Pinpoint the cell where the given text exists, returning its [x, y] midpoint coordinate. 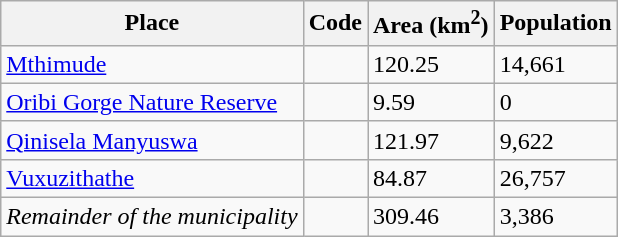
9,622 [556, 140]
84.87 [432, 178]
9.59 [432, 102]
121.97 [432, 140]
26,757 [556, 178]
Place [152, 24]
0 [556, 102]
Qinisela Manyuswa [152, 140]
Vuxuzithathe [152, 178]
Code [335, 24]
Population [556, 24]
Oribi Gorge Nature Reserve [152, 102]
Remainder of the municipality [152, 217]
Mthimude [152, 64]
3,386 [556, 217]
Area (km2) [432, 24]
14,661 [556, 64]
309.46 [432, 217]
120.25 [432, 64]
